Determine the [X, Y] coordinate at the center of the cell enclosing the given text.  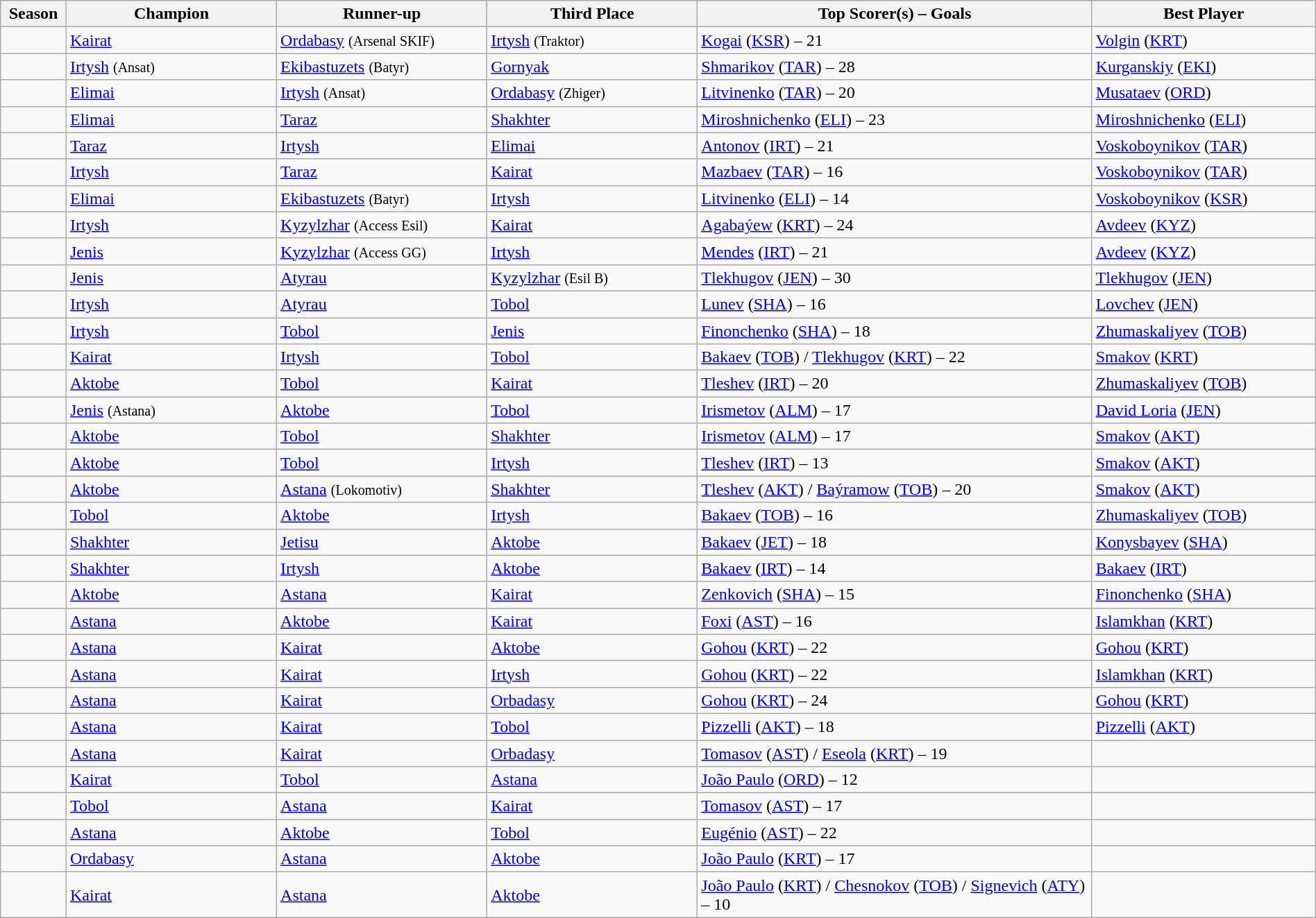
João Paulo (KRT) – 17 [895, 859]
Tomasov (AST) / Eseola (KRT) – 19 [895, 753]
Third Place [593, 14]
Finonchenko (SHA) – 18 [895, 331]
Kyzylzhar (Access GG) [382, 251]
Miroshnichenko (ELI) – 23 [895, 119]
Tleshev (IRT) – 20 [895, 384]
Miroshnichenko (ELI) [1204, 119]
Kurganskiy (EKI) [1204, 67]
Smakov (KRT) [1204, 357]
Volgin (KRT) [1204, 40]
Ordabasy (Zhiger) [593, 93]
Tomasov (AST) – 17 [895, 806]
Foxi (AST) – 16 [895, 621]
Lovchev (JEN) [1204, 304]
Champion [171, 14]
Musataev (ORD) [1204, 93]
Konysbayev (SHA) [1204, 542]
Mazbaev (TAR) – 16 [895, 172]
Kogai (KSR) – 21 [895, 40]
Jenis (Astana) [171, 410]
Litvinenko (TAR) – 20 [895, 93]
Season [33, 14]
Jetisu [382, 542]
Bakaev (IRT) [1204, 568]
Zenkovich (SHA) – 15 [895, 595]
Bakaev (JET) – 18 [895, 542]
Bakaev (TOB) / Tlekhugov (KRT) – 22 [895, 357]
Finonchenko (SHA) [1204, 595]
Irtysh (Traktor) [593, 40]
Tleshev (AKT) / Baýramow (TOB) – 20 [895, 489]
Litvinenko (ELI) – 14 [895, 198]
Runner-up [382, 14]
Antonov (IRT) – 21 [895, 146]
Shmarikov (TAR) – 28 [895, 67]
Gornyak [593, 67]
João Paulo (ORD) – 12 [895, 780]
Ordabasy (Arsenal SKIF) [382, 40]
Bakaev (IRT) – 14 [895, 568]
Eugénio (AST) – 22 [895, 833]
Pizzelli (AKT) – 18 [895, 726]
Kyzylzhar (Access Esil) [382, 225]
Astana (Lokomotiv) [382, 489]
Tlekhugov (JEN) – 30 [895, 278]
Voskoboynikov (KSR) [1204, 198]
Mendes (IRT) – 21 [895, 251]
Ordabasy [171, 859]
Kyzylzhar (Esil B) [593, 278]
David Loria (JEN) [1204, 410]
Tlekhugov (JEN) [1204, 278]
Tleshev (IRT) – 13 [895, 463]
Pizzelli (AKT) [1204, 726]
João Paulo (KRT) / Chesnokov (TOB) / Signevich (ATY) – 10 [895, 895]
Gohou (KRT) – 24 [895, 700]
Best Player [1204, 14]
Agabaýew (KRT) – 24 [895, 225]
Bakaev (TOB) – 16 [895, 516]
Lunev (SHA) – 16 [895, 304]
Top Scorer(s) – Goals [895, 14]
